Extract the (x, y) coordinate from the center of the cell holding the provided text.  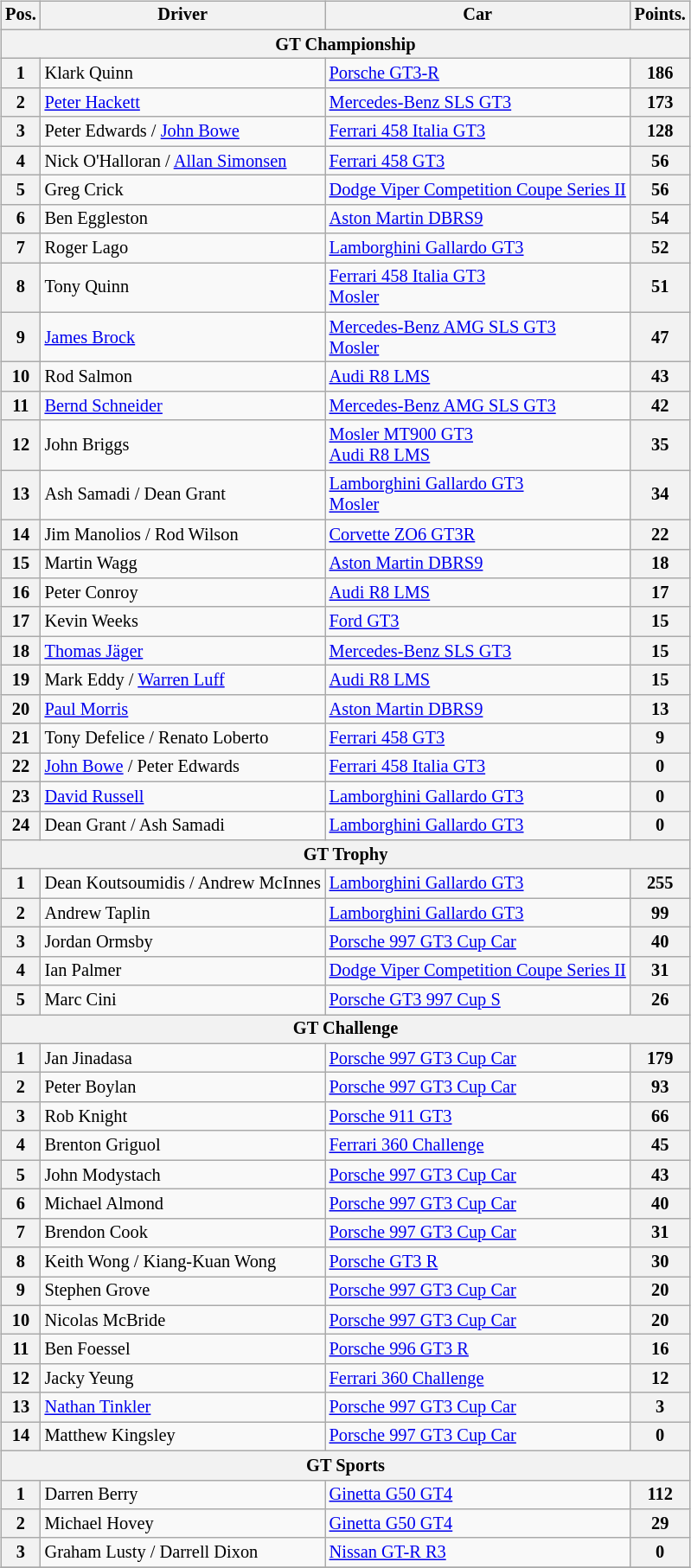
Dean Koutsoumidis / Andrew McInnes (183, 883)
Klark Quinn (183, 73)
29 (661, 1524)
David Russell (183, 796)
Brendon Cook (183, 1233)
James Brock (183, 337)
45 (661, 1145)
26 (661, 1000)
Mercedes-Benz AMG SLS GT3 (477, 406)
Jim Manolios / Rod Wilson (183, 534)
42 (661, 406)
179 (661, 1058)
Ford GT3 (477, 621)
Graham Lusty / Darrell Dixon (183, 1552)
John Modystach (183, 1175)
Kevin Weeks (183, 621)
Pos. (21, 16)
Thomas Jäger (183, 651)
GT Championship (346, 44)
93 (661, 1087)
Peter Conroy (183, 593)
Paul Morris (183, 709)
Peter Hackett (183, 103)
Nicolas McBride (183, 1320)
Nick O'Halloran / Allan Simonsen (183, 161)
Corvette ZO6 GT3R (477, 534)
Rob Knight (183, 1117)
Porsche GT3 997 Cup S (477, 1000)
255 (661, 883)
128 (661, 131)
Mosler MT900 GT3 Audi R8 LMS (477, 445)
GT Sports (346, 1465)
Porsche GT3-R (477, 73)
Brenton Griguol (183, 1145)
Car (477, 16)
Tony Quinn (183, 288)
Stephen Grove (183, 1291)
Mark Eddy / Warren Luff (183, 680)
Darren Berry (183, 1495)
21 (21, 738)
Ash Samadi / Dean Grant (183, 495)
19 (21, 680)
112 (661, 1495)
66 (661, 1117)
186 (661, 73)
Porsche GT3 R (477, 1262)
Ian Palmer (183, 971)
Keith Wong / Kiang-Kuan Wong (183, 1262)
Points. (661, 16)
Ben Eggleston (183, 219)
Mercedes-Benz AMG SLS GT3 Mosler (477, 337)
52 (661, 248)
51 (661, 288)
Ben Foessel (183, 1349)
30 (661, 1262)
Matthew Kingsley (183, 1437)
Porsche 911 GT3 (477, 1117)
John Briggs (183, 445)
Martin Wagg (183, 564)
34 (661, 495)
Jan Jinadasa (183, 1058)
Greg Crick (183, 190)
GT Trophy (346, 855)
Marc Cini (183, 1000)
Peter Boylan (183, 1087)
Andrew Taplin (183, 913)
Roger Lago (183, 248)
Ferrari 458 Italia GT3 Mosler (477, 288)
Rod Salmon (183, 377)
Tony Defelice / Renato Loberto (183, 738)
Porsche 996 GT3 R (477, 1349)
Jacky Yeung (183, 1379)
Bernd Schneider (183, 406)
Nathan Tinkler (183, 1407)
Michael Hovey (183, 1524)
GT Challenge (346, 1029)
47 (661, 337)
99 (661, 913)
Nissan GT-R R3 (477, 1552)
35 (661, 445)
23 (21, 796)
Michael Almond (183, 1204)
Dean Grant / Ash Samadi (183, 825)
Peter Edwards / John Bowe (183, 131)
John Bowe / Peter Edwards (183, 768)
Driver (183, 16)
24 (21, 825)
Lamborghini Gallardo GT3 Mosler (477, 495)
173 (661, 103)
Jordan Ormsby (183, 942)
54 (661, 219)
